Determine the (X, Y) coordinate at the center of the cell enclosing the given text.  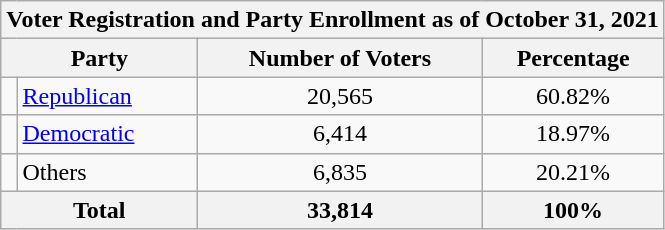
Total (100, 210)
Republican (108, 96)
Party (100, 58)
20.21% (573, 172)
33,814 (340, 210)
Others (108, 172)
Democratic (108, 134)
Voter Registration and Party Enrollment as of October 31, 2021 (332, 20)
100% (573, 210)
Percentage (573, 58)
6,414 (340, 134)
20,565 (340, 96)
Number of Voters (340, 58)
60.82% (573, 96)
18.97% (573, 134)
6,835 (340, 172)
